Extract the (X, Y) coordinate from the center of the cell holding the provided text.  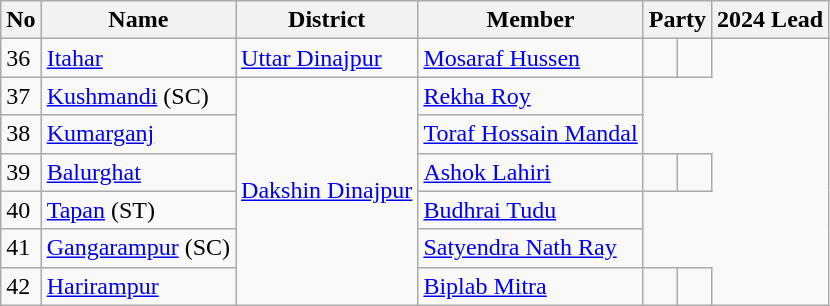
Dakshin Dinajpur (327, 191)
42 (21, 286)
Ashok Lahiri (530, 172)
36 (21, 58)
Name (138, 20)
Biplab Mitra (530, 286)
Rekha Roy (530, 96)
Harirampur (138, 286)
Gangarampur (SC) (138, 248)
Tapan (ST) (138, 210)
2024 Lead (770, 20)
District (327, 20)
No (21, 20)
Kushmandi (SC) (138, 96)
Mosaraf Hussen (530, 58)
Budhrai Tudu (530, 210)
Uttar Dinajpur (327, 58)
Satyendra Nath Ray (530, 248)
40 (21, 210)
Toraf Hossain Mandal (530, 134)
37 (21, 96)
Party (677, 20)
Itahar (138, 58)
Balurghat (138, 172)
Kumarganj (138, 134)
39 (21, 172)
38 (21, 134)
41 (21, 248)
Member (530, 20)
